For the text-containing cell, return its midpoint in (x, y) coordinate format. 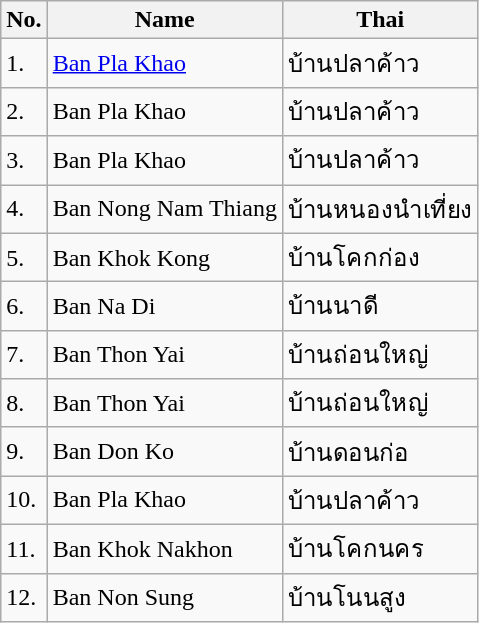
Ban Non Sung (164, 598)
Thai (380, 20)
Ban Don Ko (164, 452)
บ้านนาดี (380, 306)
Ban Na Di (164, 306)
บ้านโนนสูง (380, 598)
Name (164, 20)
Ban Nong Nam Thiang (164, 208)
Ban Khok Kong (164, 258)
11. (24, 548)
No. (24, 20)
บ้านหนองนำเที่ยง (380, 208)
12. (24, 598)
7. (24, 354)
4. (24, 208)
9. (24, 452)
1. (24, 64)
8. (24, 404)
5. (24, 258)
Ban Khok Nakhon (164, 548)
บ้านโคกก่อง (380, 258)
10. (24, 500)
6. (24, 306)
บ้านดอนก่อ (380, 452)
3. (24, 160)
บ้านโคกนคร (380, 548)
2. (24, 112)
